Pinpoint the cell where the given text exists, returning its [X, Y] midpoint coordinate. 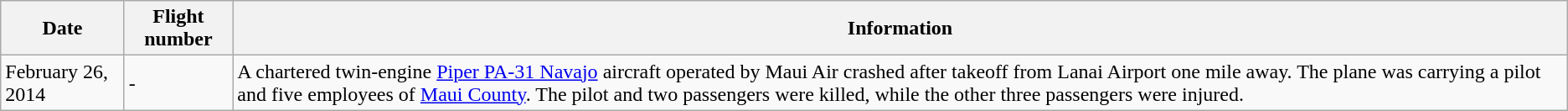
February 26, 2014 [62, 82]
Information [900, 29]
Date [62, 29]
Flight number [178, 29]
- [178, 82]
